Identify which cell holds the provided text, then report its (x, y) central coordinate. 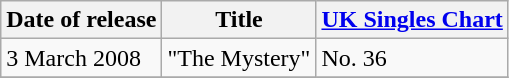
UK Singles Chart (412, 20)
Date of release (82, 20)
"The Mystery" (239, 58)
Title (239, 20)
No. 36 (412, 58)
3 March 2008 (82, 58)
